Return the [X, Y] coordinate for the center point of the cell that contains the specified text.  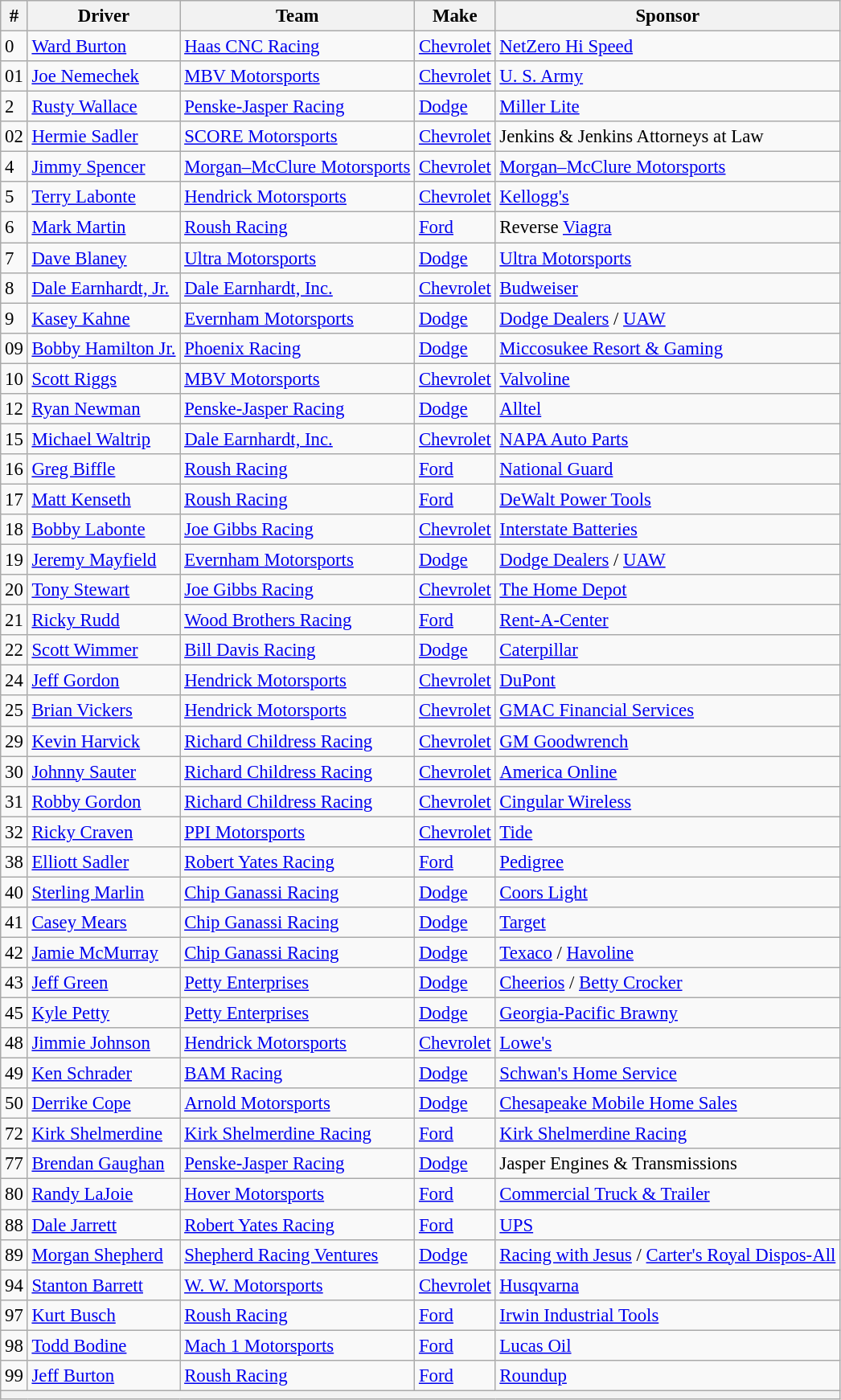
80 [14, 1194]
Pedigree [667, 862]
Johnny Sauter [104, 772]
Bobby Hamilton Jr. [104, 348]
Cheerios / Betty Crocker [667, 983]
Miccosukee Resort & Gaming [667, 348]
Husqvarna [667, 1285]
Hover Motorsports [297, 1194]
Bill Davis Racing [297, 650]
40 [14, 892]
Interstate Batteries [667, 530]
48 [14, 1043]
5 [14, 197]
Kellogg's [667, 197]
National Guard [667, 469]
72 [14, 1134]
Commercial Truck & Trailer [667, 1194]
Tony Stewart [104, 590]
Jeff Gordon [104, 681]
Ken Schrader [104, 1074]
Target [667, 923]
Driver [104, 16]
Derrike Cope [104, 1103]
Joe Nemechek [104, 76]
Ryan Newman [104, 409]
Haas CNC Racing [297, 47]
Jimmy Spencer [104, 167]
U. S. Army [667, 76]
Lucas Oil [667, 1345]
Make [455, 16]
24 [14, 681]
Jenkins & Jenkins Attorneys at Law [667, 137]
97 [14, 1315]
88 [14, 1225]
Ward Burton [104, 47]
2 [14, 107]
77 [14, 1165]
31 [14, 801]
45 [14, 1013]
0 [14, 47]
98 [14, 1345]
Scott Riggs [104, 379]
09 [14, 348]
Team [297, 16]
W. W. Motorsports [297, 1285]
99 [14, 1376]
43 [14, 983]
Scott Wimmer [104, 650]
Stanton Barrett [104, 1285]
Bobby Labonte [104, 530]
DuPont [667, 681]
NAPA Auto Parts [667, 439]
94 [14, 1285]
Phoenix Racing [297, 348]
Kurt Busch [104, 1315]
Dale Jarrett [104, 1225]
Chesapeake Mobile Home Sales [667, 1103]
89 [14, 1255]
Greg Biffle [104, 469]
29 [14, 741]
38 [14, 862]
41 [14, 923]
Alltel [667, 409]
Elliott Sadler [104, 862]
Dale Earnhardt, Jr. [104, 288]
The Home Depot [667, 590]
Budweiser [667, 288]
SCORE Motorsports [297, 137]
20 [14, 590]
Rusty Wallace [104, 107]
16 [14, 469]
PPI Motorsports [297, 832]
Sponsor [667, 16]
Valvoline [667, 379]
Jeff Burton [104, 1376]
Kirk Shelmerdine [104, 1134]
DeWalt Power Tools [667, 499]
Irwin Industrial Tools [667, 1315]
22 [14, 650]
Jimmie Johnson [104, 1043]
Randy LaJoie [104, 1194]
32 [14, 832]
Arnold Motorsports [297, 1103]
# [14, 16]
Terry Labonte [104, 197]
Sterling Marlin [104, 892]
GM Goodwrench [667, 741]
Casey Mears [104, 923]
BAM Racing [297, 1074]
12 [14, 409]
Dave Blaney [104, 258]
Jeremy Mayfield [104, 560]
8 [14, 288]
15 [14, 439]
01 [14, 76]
25 [14, 711]
Rent-A-Center [667, 620]
Jasper Engines & Transmissions [667, 1165]
Matt Kenseth [104, 499]
21 [14, 620]
Brian Vickers [104, 711]
9 [14, 318]
Reverse Viagra [667, 227]
Schwan's Home Service [667, 1074]
Lowe's [667, 1043]
50 [14, 1103]
18 [14, 530]
Kyle Petty [104, 1013]
Texaco / Havoline [667, 952]
Robby Gordon [104, 801]
30 [14, 772]
Shepherd Racing Ventures [297, 1255]
Miller Lite [667, 107]
Brendan Gaughan [104, 1165]
Ricky Rudd [104, 620]
6 [14, 227]
42 [14, 952]
Tide [667, 832]
Caterpillar [667, 650]
4 [14, 167]
Racing with Jesus / Carter's Royal Dispos-All [667, 1255]
49 [14, 1074]
Kasey Kahne [104, 318]
10 [14, 379]
Wood Brothers Racing [297, 620]
Jamie McMurray [104, 952]
Cingular Wireless [667, 801]
17 [14, 499]
Mach 1 Motorsports [297, 1345]
America Online [667, 772]
Georgia-Pacific Brawny [667, 1013]
02 [14, 137]
7 [14, 258]
Roundup [667, 1376]
Todd Bodine [104, 1345]
Mark Martin [104, 227]
Coors Light [667, 892]
Jeff Green [104, 983]
GMAC Financial Services [667, 711]
Hermie Sadler [104, 137]
19 [14, 560]
Kevin Harvick [104, 741]
Morgan Shepherd [104, 1255]
Michael Waltrip [104, 439]
UPS [667, 1225]
NetZero Hi Speed [667, 47]
Ricky Craven [104, 832]
